Identify which cell holds the provided text, then report its (X, Y) central coordinate. 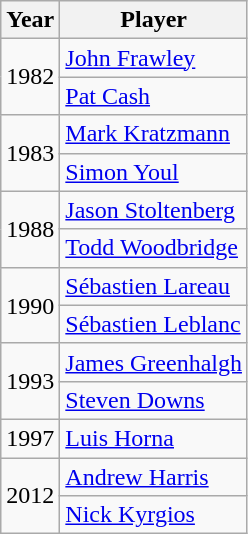
Player (154, 20)
Year (30, 20)
1983 (30, 153)
1990 (30, 305)
Pat Cash (154, 96)
Steven Downs (154, 400)
Mark Kratzmann (154, 134)
Luis Horna (154, 438)
Nick Kyrgios (154, 515)
Jason Stoltenberg (154, 210)
1982 (30, 77)
1993 (30, 381)
Simon Youl (154, 172)
1988 (30, 229)
Sébastien Lareau (154, 286)
2012 (30, 496)
John Frawley (154, 58)
1997 (30, 438)
Sébastien Leblanc (154, 324)
James Greenhalgh (154, 362)
Andrew Harris (154, 477)
Todd Woodbridge (154, 248)
